Extract the [X, Y] coordinate from the center of the cell holding the provided text.  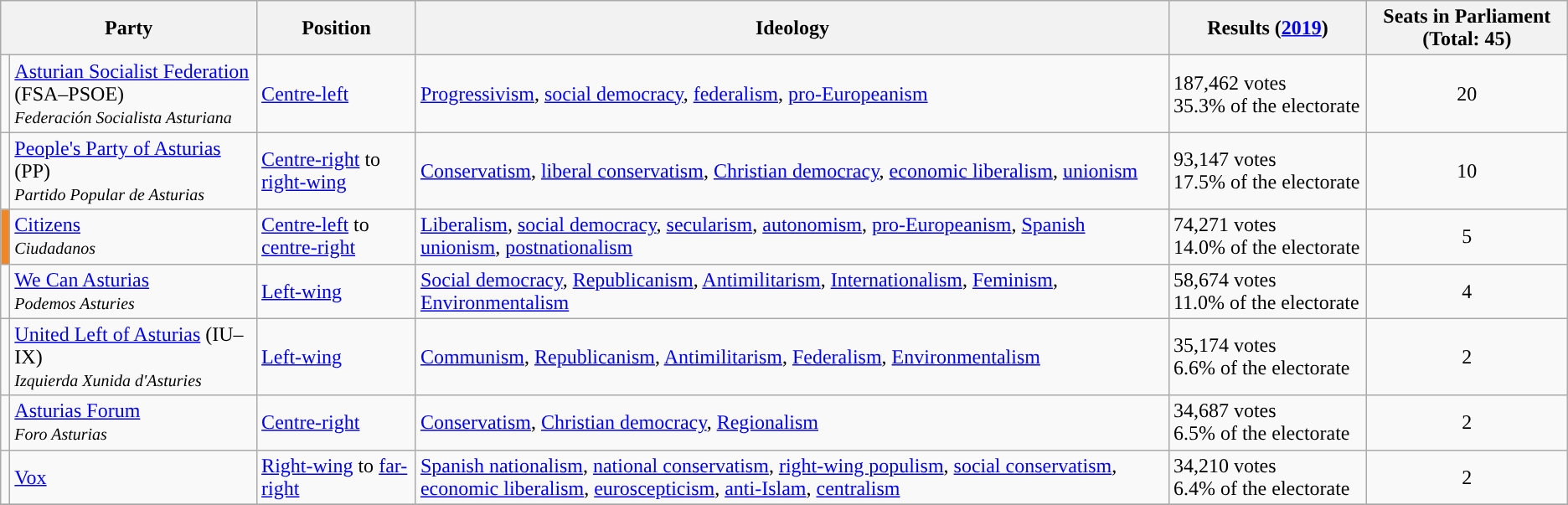
Centre-right to right-wing [337, 171]
Results (2019) [1267, 28]
Centre-left to centre-right [337, 236]
People's Party of Asturias (PP)Partido Popular de Asturias [134, 171]
Right-wing to far-right [337, 477]
Liberalism, social democracy, secularism, autonomism, pro-Europeanism, Spanish unionism, postnationalism [792, 236]
Communism, Republicanism, Antimilitarism, Federalism, Environmentalism [792, 357]
Conservatism, liberal conservatism, Christian democracy, economic liberalism, unionism [792, 171]
Spanish nationalism, national conservatism, right-wing populism, social conservatism, economic liberalism, euroscepticism, anti-Islam, centralism [792, 477]
Progressivism, social democracy, federalism, pro-Europeanism [792, 94]
Party [129, 28]
4 [1467, 291]
Position [337, 28]
We Can AsturiasPodemos Asturies [134, 291]
Centre-left [337, 94]
10 [1467, 171]
34,210 votes6.4% of the electorate [1267, 477]
Ideology [792, 28]
5 [1467, 236]
United Left of Asturias (IU–IX)Izquierda Xunida d'Asturies [134, 357]
Centre-right [337, 422]
187,462 votes35.3% of the electorate [1267, 94]
35,174 votes6.6% of the electorate [1267, 357]
Vox [134, 477]
Asturian Socialist Federation (FSA–PSOE)Federación Socialista Asturiana [134, 94]
Social democracy, Republicanism, Antimilitarism, Internationalism, Feminism, Environmentalism [792, 291]
Asturias Forum Foro Asturias [134, 422]
Seats in Parliament (Total: 45) [1467, 28]
93,147 votes17.5% of the electorate [1267, 171]
Citizens Ciudadanos [134, 236]
Conservatism, Christian democracy, Regionalism [792, 422]
58,674 votes11.0% of the electorate [1267, 291]
34,687 votes6.5% of the electorate [1267, 422]
74,271 votes14.0% of the electorate [1267, 236]
20 [1467, 94]
